Pinpoint the cell where the given text exists, returning its [X, Y] midpoint coordinate. 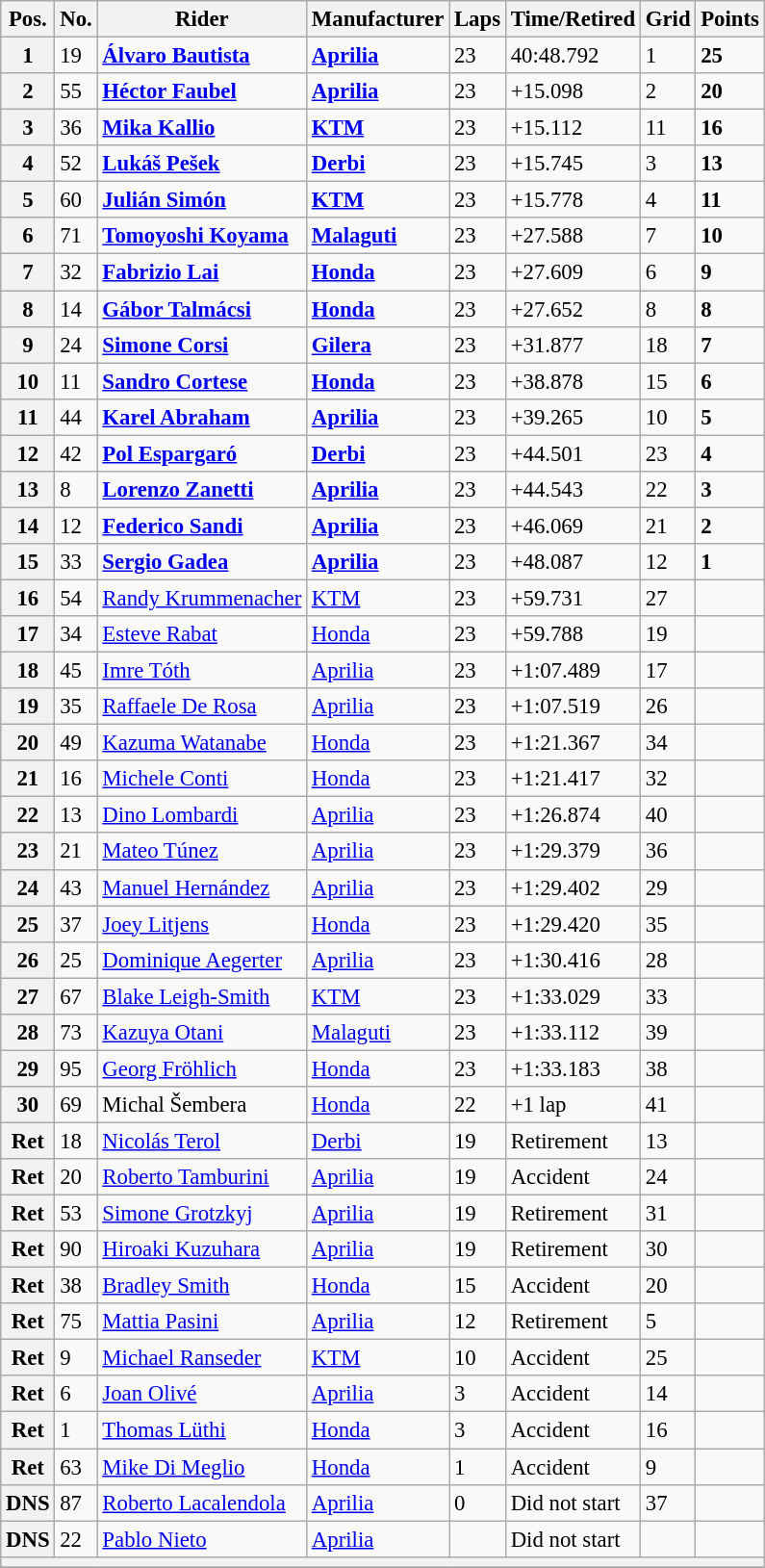
Michele Conti [202, 779]
Pos. [28, 19]
Rider [202, 19]
+1:29.379 [573, 852]
Mateo Túnez [202, 852]
+48.087 [573, 562]
+1:33.112 [573, 1033]
0 [477, 1503]
+1 lap [573, 1105]
+15.778 [573, 200]
Simone Corsi [202, 345]
67 [76, 996]
+15.745 [573, 164]
+44.501 [573, 453]
+15.098 [573, 91]
+31.877 [573, 345]
Pol Espargaró [202, 453]
43 [76, 887]
Gábor Talmácsi [202, 309]
Kazuma Watanabe [202, 743]
+59.731 [573, 598]
+1:07.489 [573, 671]
40 [668, 815]
+1:33.183 [573, 1068]
Roberto Tamburini [202, 1177]
41 [668, 1105]
Dino Lombardi [202, 815]
+1:07.519 [573, 707]
+1:29.420 [573, 924]
40:48.792 [573, 56]
Raffaele De Rosa [202, 707]
Randy Krummenacher [202, 598]
+1:33.029 [573, 996]
+1:26.874 [573, 815]
Bradley Smith [202, 1286]
Thomas Lüthi [202, 1430]
53 [76, 1214]
+38.878 [573, 381]
+15.112 [573, 128]
+59.788 [573, 634]
44 [76, 417]
42 [76, 453]
Fabrizio Lai [202, 272]
Michal Šembera [202, 1105]
Imre Tóth [202, 671]
+1:30.416 [573, 960]
Mika Kallio [202, 128]
+1:21.417 [573, 779]
Roberto Lacalendola [202, 1503]
Lukáš Pešek [202, 164]
+44.543 [573, 490]
45 [76, 671]
+1:21.367 [573, 743]
Blake Leigh-Smith [202, 996]
Julián Simón [202, 200]
Mike Di Meglio [202, 1467]
Pablo Nieto [202, 1539]
Mattia Pasini [202, 1322]
52 [76, 164]
63 [76, 1467]
+39.265 [573, 417]
90 [76, 1249]
69 [76, 1105]
Dominique Aegerter [202, 960]
Joey Litjens [202, 924]
95 [76, 1068]
+27.588 [573, 236]
54 [76, 598]
31 [668, 1214]
Kazuya Otani [202, 1033]
Manufacturer [378, 19]
Time/Retired [573, 19]
Esteve Rabat [202, 634]
Sergio Gadea [202, 562]
Gilera [378, 345]
73 [76, 1033]
+1:29.402 [573, 887]
Sandro Cortese [202, 381]
Points [729, 19]
Michael Ranseder [202, 1358]
55 [76, 91]
No. [76, 19]
+27.609 [573, 272]
+27.652 [573, 309]
39 [668, 1033]
Grid [668, 19]
Simone Grotzkyj [202, 1214]
71 [76, 236]
Laps [477, 19]
Manuel Hernández [202, 887]
Lorenzo Zanetti [202, 490]
Álvaro Bautista [202, 56]
49 [76, 743]
Karel Abraham [202, 417]
60 [76, 200]
Nicolás Terol [202, 1141]
Georg Fröhlich [202, 1068]
Federico Sandi [202, 526]
Joan Olivé [202, 1395]
+46.069 [573, 526]
75 [76, 1322]
Tomoyoshi Koyama [202, 236]
Hiroaki Kuzuhara [202, 1249]
87 [76, 1503]
Héctor Faubel [202, 91]
